From the cell containing the given text, extract its center point as (x, y) coordinate. 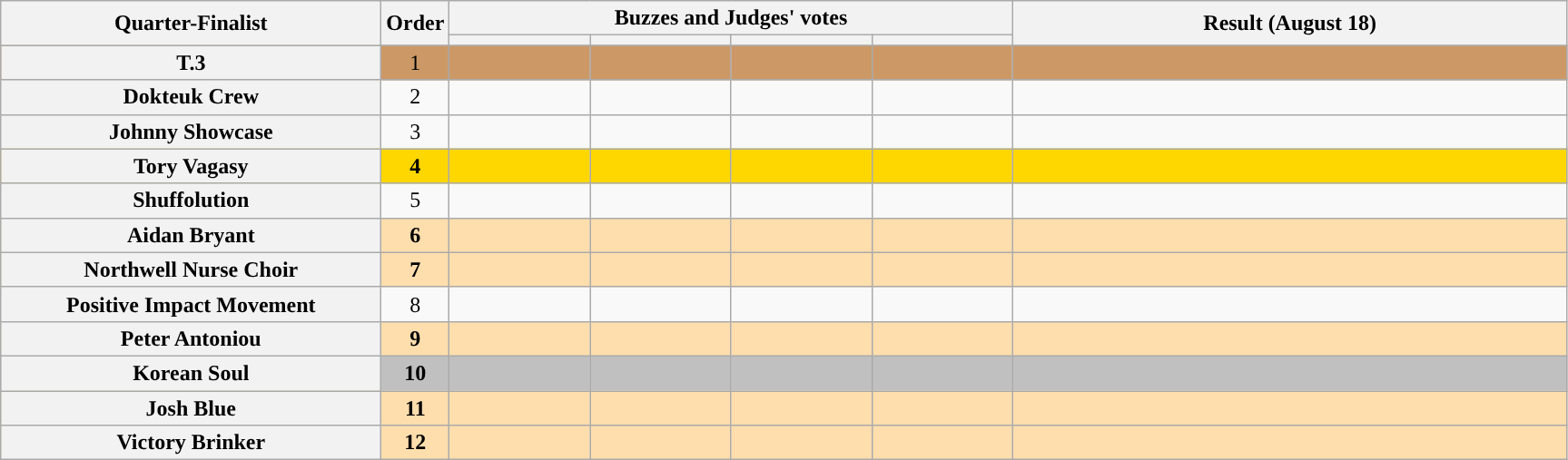
4 (416, 166)
6 (416, 235)
1 (416, 63)
7 (416, 269)
Josh Blue (191, 407)
Quarter-Finalist (191, 24)
Dokteuk Crew (191, 97)
Result (August 18) (1289, 24)
Northwell Nurse Choir (191, 269)
8 (416, 304)
2 (416, 97)
9 (416, 338)
Aidan Bryant (191, 235)
Korean Soul (191, 373)
Shuffolution (191, 201)
5 (416, 201)
Johnny Showcase (191, 132)
Victory Brinker (191, 443)
10 (416, 373)
Tory Vagasy (191, 166)
11 (416, 407)
12 (416, 443)
Buzzes and Judges' votes (731, 18)
T.3 (191, 63)
Order (416, 24)
3 (416, 132)
Positive Impact Movement (191, 304)
Peter Antoniou (191, 338)
